Identify which cell holds the provided text, then report its [x, y] central coordinate. 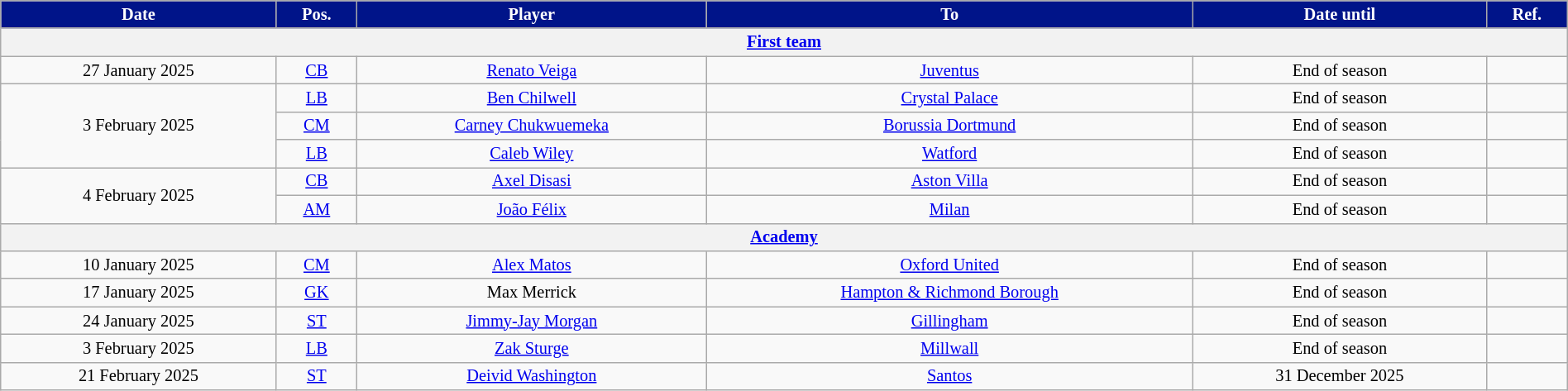
Deivid Washington [532, 376]
Crystal Palace [949, 98]
GK [317, 293]
10 January 2025 [139, 265]
Jimmy-Jay Morgan [532, 321]
Milan [949, 209]
Aston Villa [949, 181]
Ref. [1527, 14]
24 January 2025 [139, 321]
Watford [949, 154]
Academy [784, 237]
4 February 2025 [139, 195]
Player [532, 14]
Pos. [317, 14]
Millwall [949, 348]
AM [317, 209]
João Félix [532, 209]
Gillingham [949, 321]
Caleb Wiley [532, 154]
First team [784, 42]
17 January 2025 [139, 293]
Axel Disasi [532, 181]
Carney Chukwuemeka [532, 126]
21 February 2025 [139, 376]
Oxford United [949, 265]
31 December 2025 [1340, 376]
Juventus [949, 70]
Date [139, 14]
Zak Sturge [532, 348]
Hampton & Richmond Borough [949, 293]
Santos [949, 376]
Date until [1340, 14]
Alex Matos [532, 265]
To [949, 14]
Renato Veiga [532, 70]
27 January 2025 [139, 70]
Borussia Dortmund [949, 126]
Max Merrick [532, 293]
Ben Chilwell [532, 98]
